Return [x, y] of the center of cell containing provided text 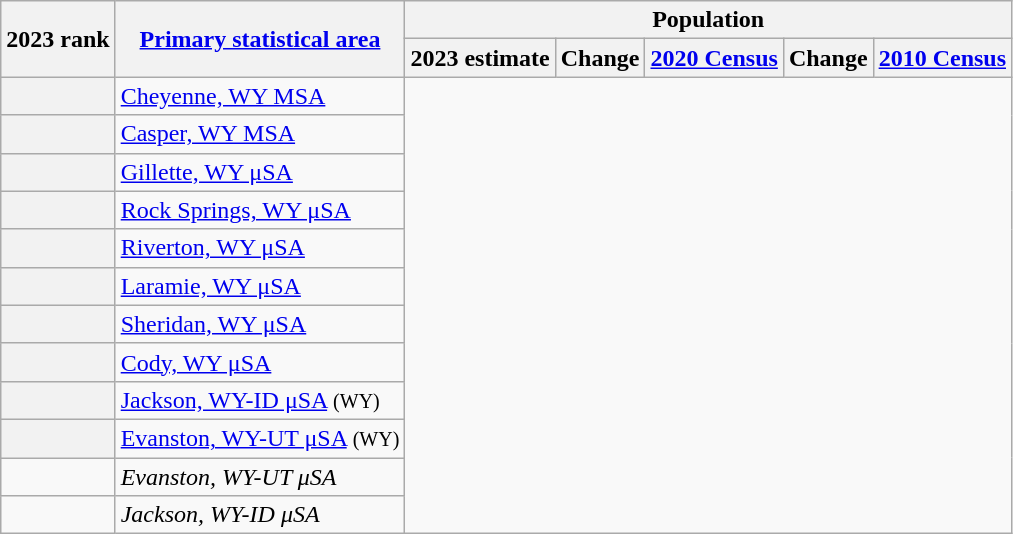
2020 Census [714, 58]
Jackson, WY-ID μSA (WY) [260, 400]
Cody, WY μSA [260, 362]
Primary statistical area [260, 39]
2010 Census [942, 58]
Laramie, WY μSA [260, 286]
Casper, WY MSA [260, 134]
Sheridan, WY μSA [260, 324]
2023 rank [58, 39]
Riverton, WY μSA [260, 248]
2023 estimate [480, 58]
Population [708, 20]
Rock Springs, WY μSA [260, 210]
Gillette, WY μSA [260, 172]
Cheyenne, WY MSA [260, 96]
Jackson, WY-ID μSA [260, 515]
Evanston, WY-UT μSA [260, 477]
Evanston, WY-UT μSA (WY) [260, 438]
